Pinpoint the cell where the given text exists, returning its (X, Y) midpoint coordinate. 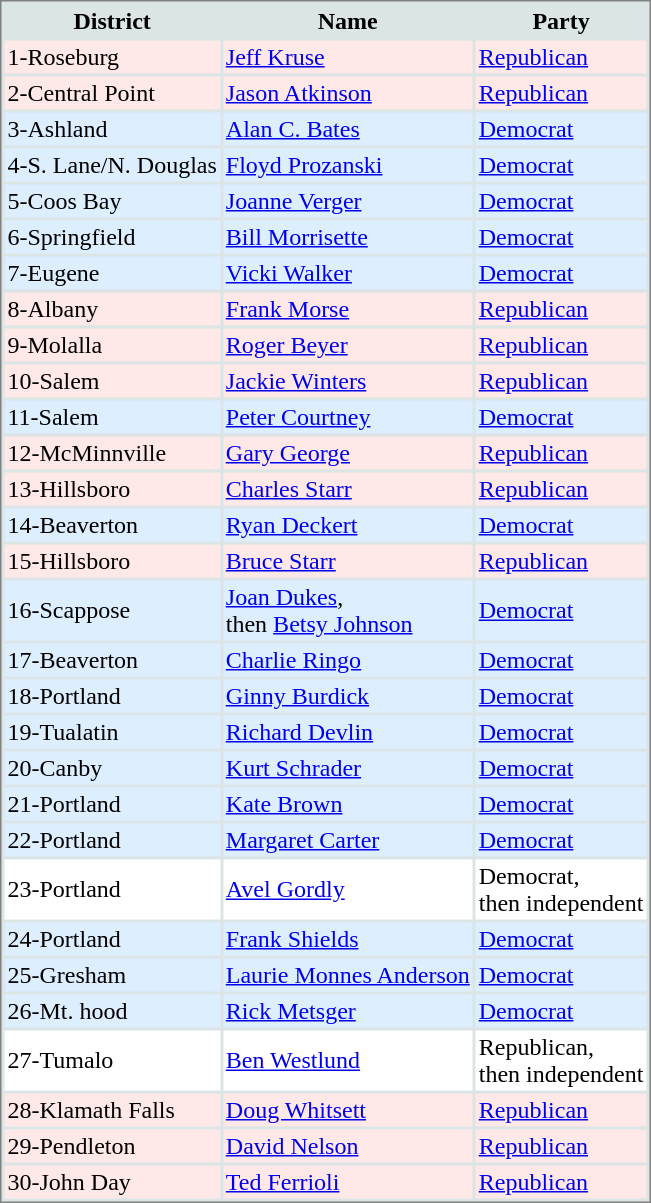
26-Mt. hood (112, 1010)
10-Salem (112, 380)
1-Roseburg (112, 56)
Peter Courtney (348, 416)
Roger Beyer (348, 344)
District (112, 20)
14-Beaverton (112, 524)
4-S. Lane/N. Douglas (112, 164)
16-Scappose (112, 610)
9-Molalla (112, 344)
Doug Whitsett (348, 1110)
18-Portland (112, 696)
Jackie Winters (348, 380)
Bill Morrisette (348, 236)
Richard Devlin (348, 732)
19-Tualatin (112, 732)
24-Portland (112, 938)
Ginny Burdick (348, 696)
Bruce Starr (348, 560)
Ben Westlund (348, 1060)
2-Central Point (112, 92)
Laurie Monnes Anderson (348, 974)
27-Tumalo (112, 1060)
3-Ashland (112, 128)
Joan Dukes,then Betsy Johnson (348, 610)
Margaret Carter (348, 840)
12-McMinnville (112, 452)
Jeff Kruse (348, 56)
Frank Morse (348, 308)
21-Portland (112, 804)
17-Beaverton (112, 660)
Charlie Ringo (348, 660)
Ryan Deckert (348, 524)
8-Albany (112, 308)
Alan C. Bates (348, 128)
Avel Gordly (348, 890)
13-Hillsboro (112, 488)
5-Coos Bay (112, 200)
Ted Ferrioli (348, 1182)
25-Gresham (112, 974)
23-Portland (112, 890)
Democrat,then independent (562, 890)
6-Springfield (112, 236)
20-Canby (112, 768)
28-Klamath Falls (112, 1110)
30-John Day (112, 1182)
Jason Atkinson (348, 92)
Kurt Schrader (348, 768)
Name (348, 20)
7-Eugene (112, 272)
Frank Shields (348, 938)
Party (562, 20)
Gary George (348, 452)
Rick Metsger (348, 1010)
Charles Starr (348, 488)
11-Salem (112, 416)
David Nelson (348, 1146)
22-Portland (112, 840)
15-Hillsboro (112, 560)
Vicki Walker (348, 272)
Republican,then independent (562, 1060)
Joanne Verger (348, 200)
Kate Brown (348, 804)
29-Pendleton (112, 1146)
Floyd Prozanski (348, 164)
